Locate the cell with the specified text and output its [X, Y] center coordinate. 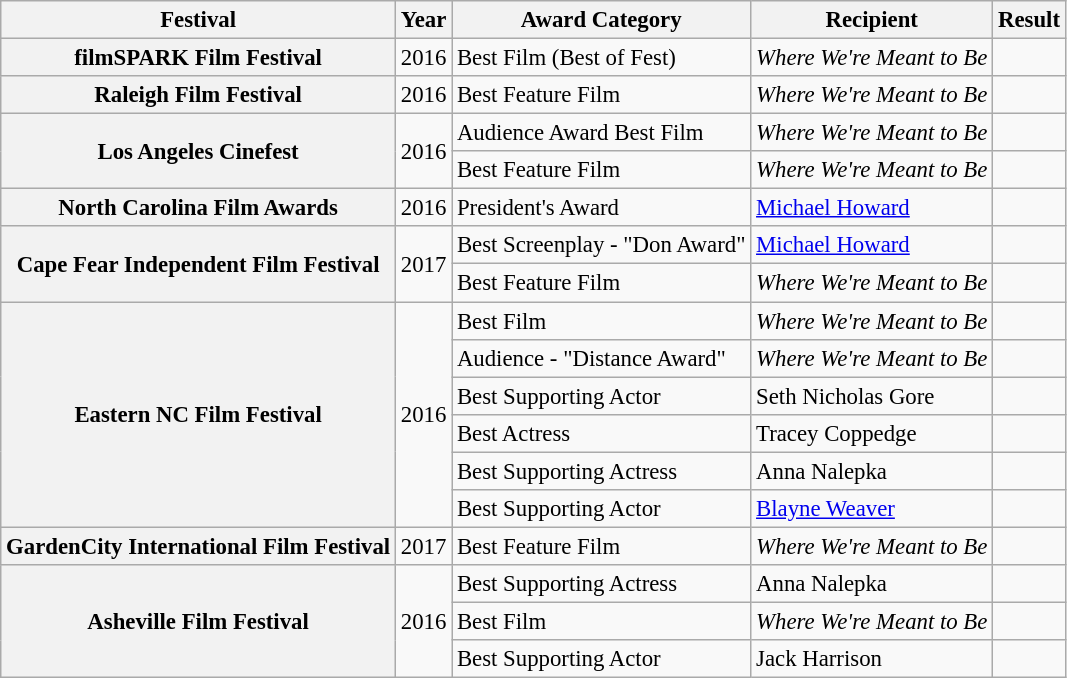
Best Actress [602, 433]
Best Screenplay - "Don Award" [602, 245]
North Carolina Film Awards [198, 208]
filmSPARK Film Festival [198, 58]
Seth Nicholas Gore [872, 396]
Raleigh Film Festival [198, 95]
Year [423, 20]
Blayne Weaver [872, 509]
Best Film (Best of Fest) [602, 58]
Eastern NC Film Festival [198, 415]
Asheville Film Festival [198, 622]
Award Category [602, 20]
Audience - "Distance Award" [602, 358]
Result [1030, 20]
Audience Award Best Film [602, 133]
Los Angeles Cinefest [198, 152]
Jack Harrison [872, 659]
Festival [198, 20]
Tracey Coppedge [872, 433]
Recipient [872, 20]
GardenCity International Film Festival [198, 546]
President's Award [602, 208]
Cape Fear Independent Film Festival [198, 264]
